Capture the cell that displays the provided text and extract its (X, Y) central coordinate. 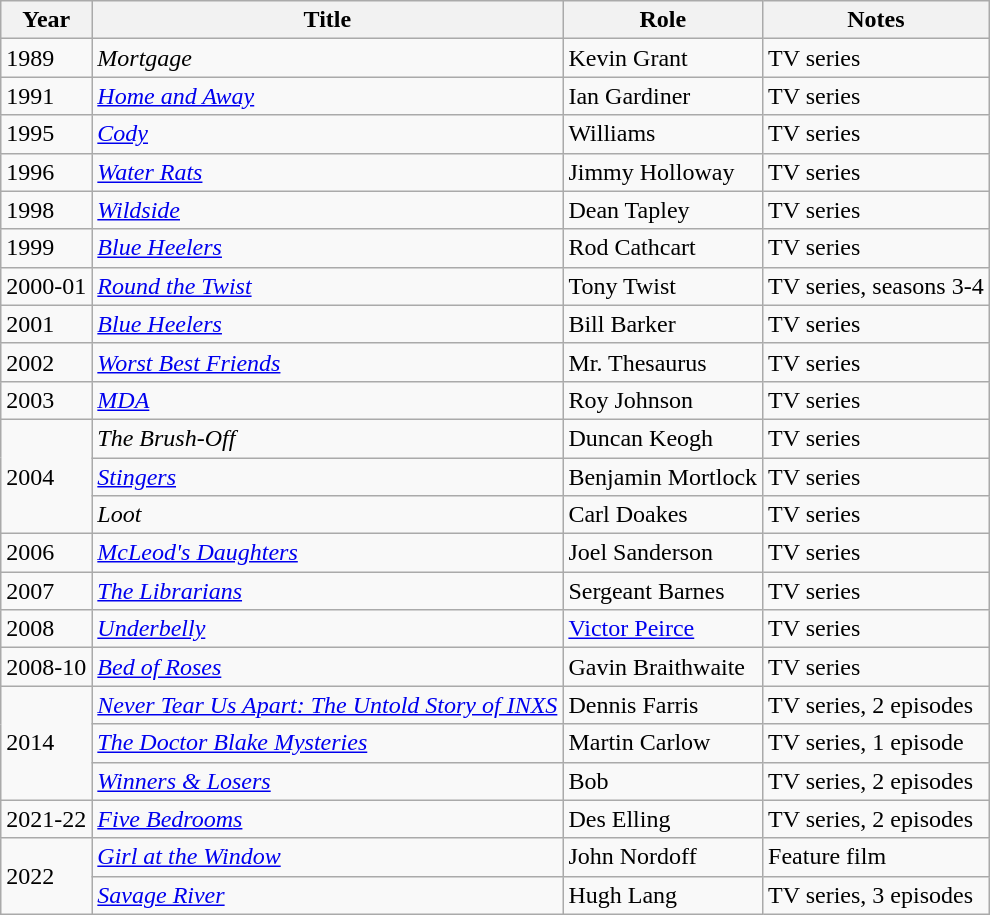
Jimmy Holloway (663, 172)
Girl at the Window (328, 857)
Roy Johnson (663, 400)
2006 (46, 553)
Savage River (328, 895)
Loot (328, 515)
Year (46, 20)
The Brush-Off (328, 438)
Dean Tapley (663, 210)
Round the Twist (328, 286)
John Nordoff (663, 857)
Carl Doakes (663, 515)
Title (328, 20)
MDA (328, 400)
Joel Sanderson (663, 553)
Mr. Thesaurus (663, 362)
Bill Barker (663, 324)
Cody (328, 134)
2001 (46, 324)
1995 (46, 134)
Never Tear Us Apart: The Untold Story of INXS (328, 705)
Feature film (876, 857)
Notes (876, 20)
1996 (46, 172)
Wildside (328, 210)
Kevin Grant (663, 58)
Victor Peirce (663, 629)
TV series, 3 episodes (876, 895)
Dennis Farris (663, 705)
Rod Cathcart (663, 248)
Underbelly (328, 629)
Martin Carlow (663, 743)
Bed of Roses (328, 667)
2007 (46, 591)
2003 (46, 400)
Duncan Keogh (663, 438)
Role (663, 20)
2022 (46, 876)
Sergeant Barnes (663, 591)
The Doctor Blake Mysteries (328, 743)
2002 (46, 362)
1991 (46, 96)
Mortgage (328, 58)
2021-22 (46, 819)
Stingers (328, 477)
Winners & Losers (328, 781)
2008 (46, 629)
TV series, 1 episode (876, 743)
2000-01 (46, 286)
Gavin Braithwaite (663, 667)
Bob (663, 781)
Home and Away (328, 96)
1989 (46, 58)
2014 (46, 743)
2004 (46, 476)
1998 (46, 210)
McLeod's Daughters (328, 553)
Water Rats (328, 172)
Tony Twist (663, 286)
2008-10 (46, 667)
1999 (46, 248)
TV series, seasons 3-4 (876, 286)
The Librarians (328, 591)
Hugh Lang (663, 895)
Five Bedrooms (328, 819)
Des Elling (663, 819)
Williams (663, 134)
Worst Best Friends (328, 362)
Ian Gardiner (663, 96)
Benjamin Mortlock (663, 477)
